Detect which cell encompasses the target text, then output its [x, y] center coordinate. 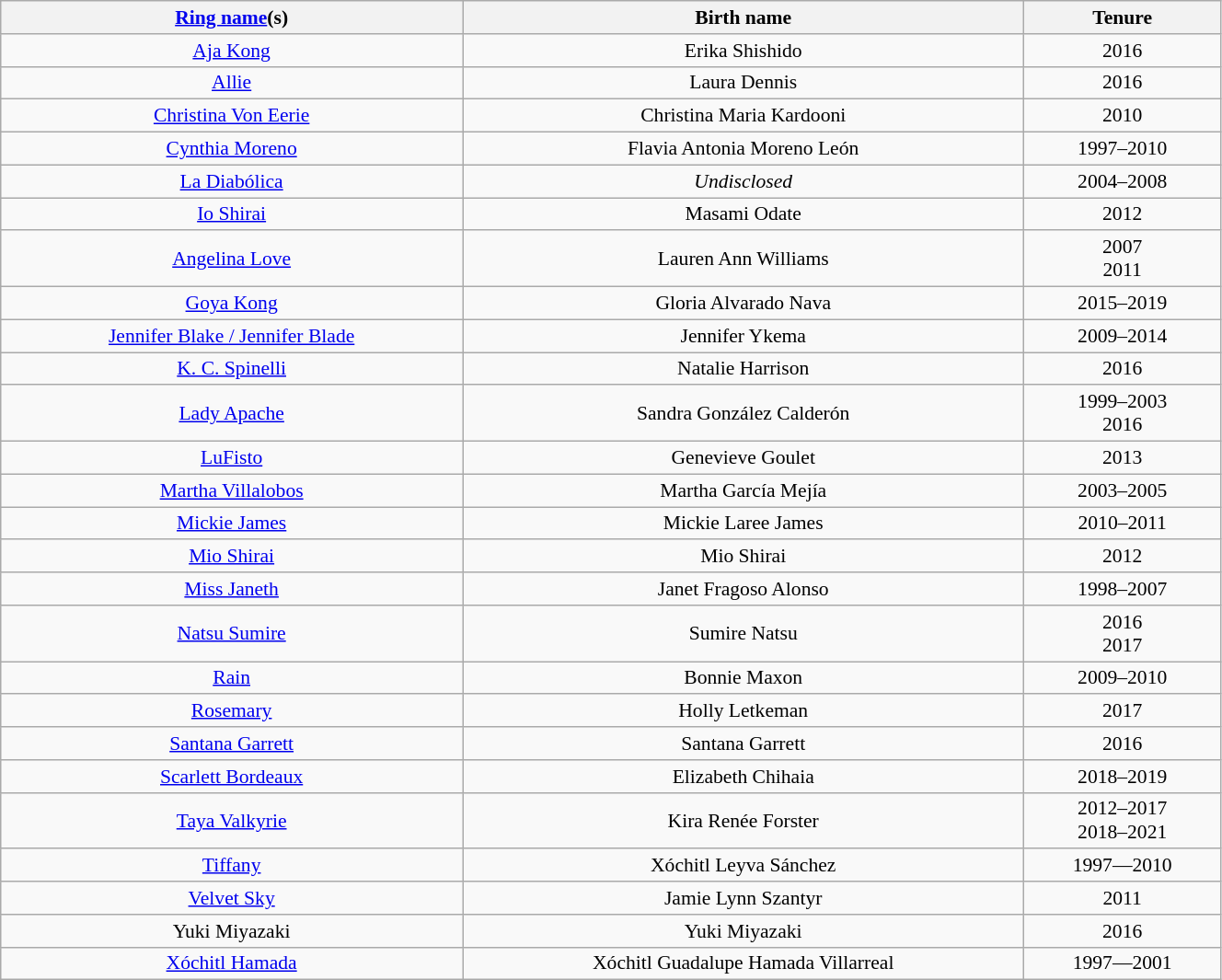
Rosemary [232, 711]
Velvet Sky [232, 898]
Goya Kong [232, 304]
La Diabólica [232, 181]
2013 [1123, 458]
2018–2019 [1123, 777]
Christina Maria Kardooni [744, 116]
Natalie Harrison [744, 369]
1997–2010 [1123, 149]
Cynthia Moreno [232, 149]
2010–2011 [1123, 524]
Elizabeth Chihaia [744, 777]
Laura Dennis [744, 83]
1997—2010 [1123, 866]
LuFisto [232, 458]
Scarlett Bordeaux [232, 777]
Birth name [744, 17]
Martha García Mejía [744, 490]
Tenure [1123, 17]
1999–20032016 [1123, 414]
Tiffany [232, 866]
Janet Fragoso Alonso [744, 589]
Aja Kong [232, 51]
Rain [232, 678]
Martha Villalobos [232, 490]
Kira Renée Forster [744, 821]
Genevieve Goulet [744, 458]
Masami Odate [744, 214]
Xóchitl Hamada [232, 963]
Lady Apache [232, 414]
Christina Von Eerie [232, 116]
Bonnie Maxon [744, 678]
2017 [1123, 711]
Jennifer Ykema [744, 336]
Taya Valkyrie [232, 821]
Natsu Sumire [232, 633]
Mickie James [232, 524]
2015–2019 [1123, 304]
2009–2014 [1123, 336]
20072011 [1123, 259]
Xóchitl Guadalupe Hamada Villarreal [744, 963]
Ring name(s) [232, 17]
Lauren Ann Williams [744, 259]
Holly Letkeman [744, 711]
Mickie Laree James [744, 524]
Xóchitl Leyva Sánchez [744, 866]
Gloria Alvarado Nava [744, 304]
2012–20172018–2021 [1123, 821]
K. C. Spinelli [232, 369]
Angelina Love [232, 259]
Undisclosed [744, 181]
Jamie Lynn Szantyr [744, 898]
1998–2007 [1123, 589]
2003–2005 [1123, 490]
2004–2008 [1123, 181]
Miss Janeth [232, 589]
Allie [232, 83]
20162017 [1123, 633]
2010 [1123, 116]
Io Shirai [232, 214]
1997—2001 [1123, 963]
Erika Shishido [744, 51]
Sandra González Calderón [744, 414]
Sumire Natsu [744, 633]
Jennifer Blake / Jennifer Blade [232, 336]
Flavia Antonia Moreno León [744, 149]
2011 [1123, 898]
2009–2010 [1123, 678]
